Identify which cell holds the provided text, then report its (x, y) central coordinate. 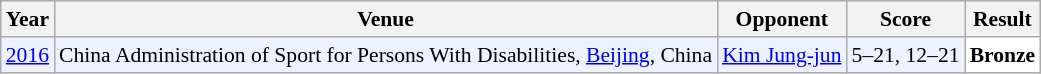
Score (906, 19)
Opponent (782, 19)
Kim Jung-jun (782, 55)
Result (1003, 19)
Year (28, 19)
5–21, 12–21 (906, 55)
China Administration of Sport for Persons With Disabilities, Beijing, China (386, 55)
Venue (386, 19)
2016 (28, 55)
Bronze (1003, 55)
